Extract the (X, Y) coordinate from the center of the cell holding the provided text.  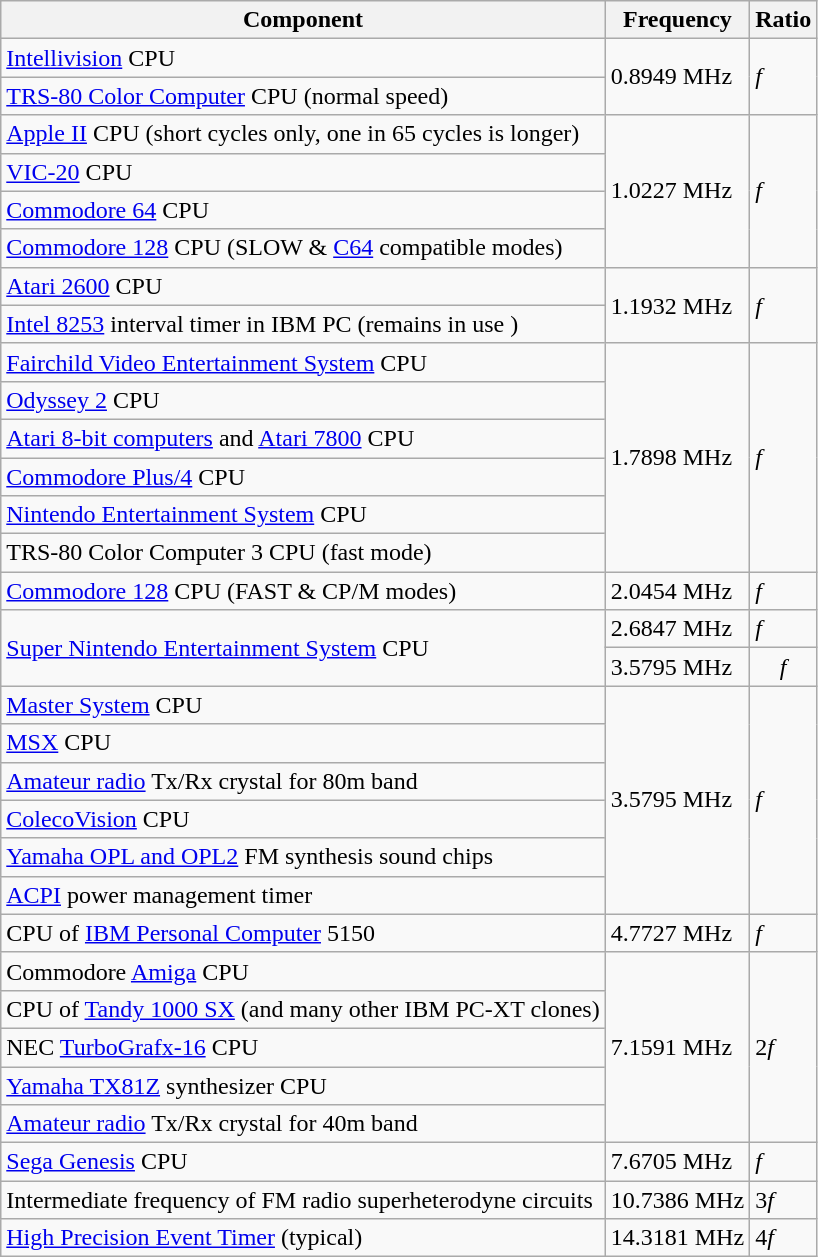
Atari 8-bit computers and Atari 7800 CPU (303, 438)
4.7727 MHz (677, 933)
Odyssey 2 CPU (303, 400)
2.0454 MHz (677, 591)
TRS-80 Color Computer CPU (normal speed) (303, 96)
Amateur radio Tx/Rx crystal for 80m band (303, 781)
Intel 8253 interval timer in IBM PC (remains in use ) (303, 324)
ACPI power management timer (303, 895)
Sega Genesis CPU (303, 1162)
Yamaha OPL and OPL2 FM synthesis sound chips (303, 857)
0.8949 MHz (677, 77)
Nintendo Entertainment System CPU (303, 515)
MSX CPU (303, 743)
10.7386 MHz (677, 1200)
1.7898 MHz (677, 457)
Yamaha TX81Z synthesizer CPU (303, 1085)
CPU of Tandy 1000 SX (and many other IBM PC-XT clones) (303, 1009)
Frequency (677, 20)
High Precision Event Timer (typical) (303, 1238)
Atari 2600 CPU (303, 286)
Master System CPU (303, 705)
Intellivision CPU (303, 58)
7.1591 MHz (677, 1047)
4f (784, 1238)
ColecoVision CPU (303, 819)
Commodore 128 CPU (SLOW & C64 compatible modes) (303, 248)
2f (784, 1047)
VIC-20 CPU (303, 172)
Intermediate frequency of FM radio superheterodyne circuits (303, 1200)
Commodore 64 CPU (303, 210)
Amateur radio Tx/Rx crystal for 40m band (303, 1124)
Commodore Plus/4 CPU (303, 477)
Super Nintendo Entertainment System CPU (303, 648)
Apple II CPU (short cycles only, one in 65 cycles is longer) (303, 134)
Commodore 128 CPU (FAST & CP/M modes) (303, 591)
Ratio (784, 20)
3f (784, 1200)
Commodore Amiga CPU (303, 971)
14.3181 MHz (677, 1238)
Fairchild Video Entertainment System CPU (303, 362)
NEC TurboGrafx-16 CPU (303, 1047)
7.6705 MHz (677, 1162)
1.0227 MHz (677, 191)
Component (303, 20)
1.1932 MHz (677, 305)
2.6847 MHz (677, 629)
CPU of IBM Personal Computer 5150 (303, 933)
TRS-80 Color Computer 3 CPU (fast mode) (303, 553)
